Detect which cell encompasses the target text, then output its (x, y) center coordinate. 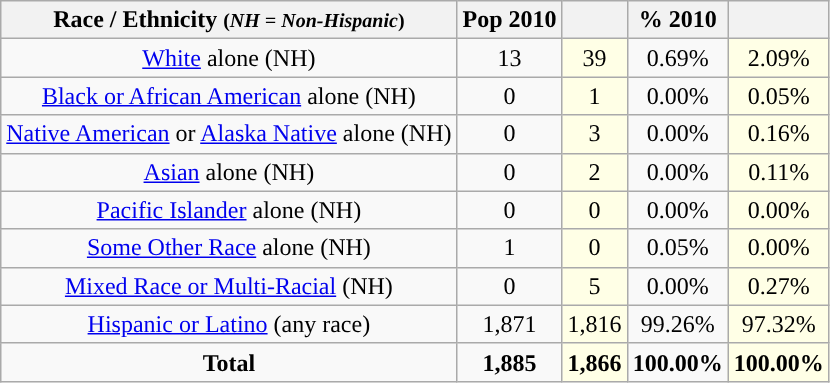
1,816 (594, 324)
0.16% (778, 134)
Mixed Race or Multi-Racial (NH) (229, 286)
2 (594, 172)
1,866 (594, 362)
0.27% (778, 286)
1,871 (510, 324)
0.69% (678, 58)
Black or African American alone (NH) (229, 96)
White alone (NH) (229, 58)
2.09% (778, 58)
13 (510, 58)
Race / Ethnicity (NH = Non-Hispanic) (229, 20)
97.32% (778, 324)
Native American or Alaska Native alone (NH) (229, 134)
99.26% (678, 324)
Asian alone (NH) (229, 172)
3 (594, 134)
% 2010 (678, 20)
Some Other Race alone (NH) (229, 248)
5 (594, 286)
1,885 (510, 362)
0.11% (778, 172)
39 (594, 58)
Pop 2010 (510, 20)
Hispanic or Latino (any race) (229, 324)
Pacific Islander alone (NH) (229, 210)
Total (229, 362)
